Scan for the cell matching the given text and deliver its (x, y) coordinate at center. 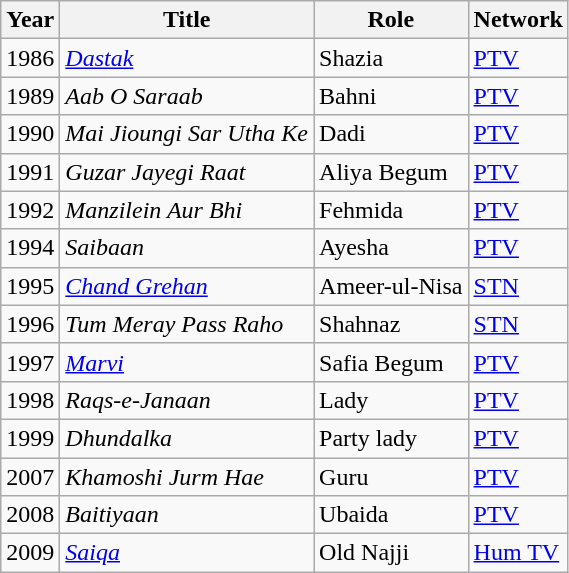
2007 (30, 477)
Guzar Jayegi Raat (187, 172)
Fehmida (392, 210)
Title (187, 20)
Ubaida (392, 515)
Mai Jioungi Sar Utha Ke (187, 134)
1986 (30, 58)
1991 (30, 172)
1999 (30, 438)
Role (392, 20)
Saibaan (187, 248)
Lady (392, 400)
Aab O Saraab (187, 96)
Shahnaz (392, 324)
Ameer-ul-Nisa (392, 286)
Marvi (187, 362)
1998 (30, 400)
1992 (30, 210)
Hum TV (518, 553)
Saiqa (187, 553)
1996 (30, 324)
1995 (30, 286)
Dastak (187, 58)
1990 (30, 134)
1989 (30, 96)
Dadi (392, 134)
Manzilein Aur Bhi (187, 210)
Ayesha (392, 248)
Raqs-e-Janaan (187, 400)
2008 (30, 515)
1994 (30, 248)
Chand Grehan (187, 286)
Safia Begum (392, 362)
Year (30, 20)
Old Najji (392, 553)
1997 (30, 362)
Aliya Begum (392, 172)
Guru (392, 477)
Dhundalka (187, 438)
Party lady (392, 438)
2009 (30, 553)
Shazia (392, 58)
Baitiyaan (187, 515)
Network (518, 20)
Bahni (392, 96)
Tum Meray Pass Raho (187, 324)
Khamoshi Jurm Hae (187, 477)
